Find where the given text appears and provide that cell's center as [X, Y] coordinate. 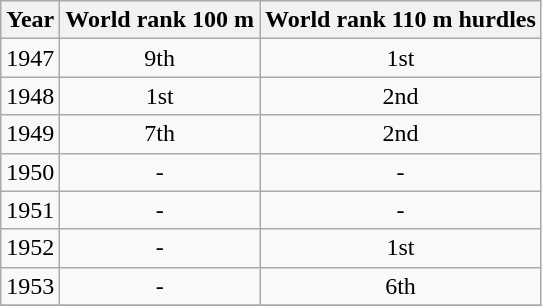
1948 [30, 96]
1949 [30, 134]
Year [30, 20]
6th [401, 286]
1953 [30, 286]
1951 [30, 210]
7th [160, 134]
1952 [30, 248]
World rank 100 m [160, 20]
World rank 110 m hurdles [401, 20]
1947 [30, 58]
9th [160, 58]
1950 [30, 172]
